Search for the cell housing the specified text and yield its (X, Y) center coordinate. 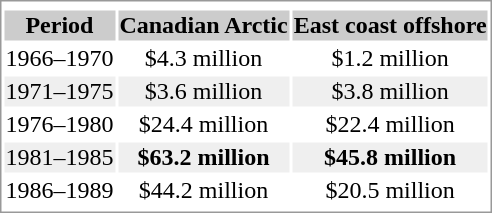
$4.3 million (204, 59)
1971–1975 (60, 91)
$3.6 million (204, 91)
$1.2 million (390, 59)
Period (60, 25)
$63.2 million (204, 157)
$45.8 million (390, 157)
$20.5 million (390, 191)
$24.4 million (204, 125)
1981–1985 (60, 157)
1986–1989 (60, 191)
1966–1970 (60, 59)
$22.4 million (390, 125)
1976–1980 (60, 125)
$3.8 million (390, 91)
East coast offshore (390, 25)
Canadian Arctic (204, 25)
$44.2 million (204, 191)
